Output the [X, Y] coordinate of the center of the cell containing the given text.  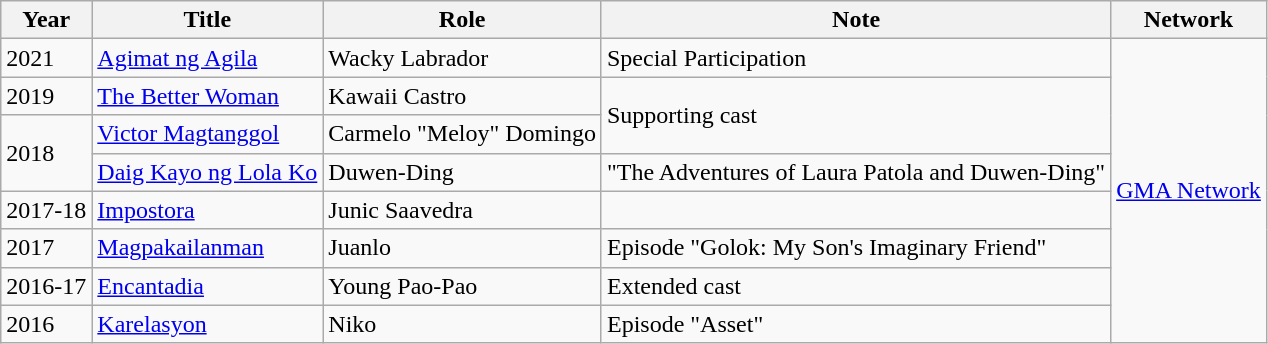
2019 [46, 96]
Niko [462, 324]
"The Adventures of Laura Patola and Duwen-Ding" [856, 172]
Year [46, 20]
Episode "Golok: My Son's Imaginary Friend" [856, 248]
Supporting cast [856, 115]
Encantadia [208, 286]
2021 [46, 58]
GMA Network [1189, 191]
Carmelo "Meloy" Domingo [462, 134]
Young Pao-Pao [462, 286]
Wacky Labrador [462, 58]
Kawaii Castro [462, 96]
2016 [46, 324]
Extended cast [856, 286]
Victor Magtanggol [208, 134]
2017-18 [46, 210]
Magpakailanman [208, 248]
Impostora [208, 210]
Title [208, 20]
Episode "Asset" [856, 324]
The Better Woman [208, 96]
Daig Kayo ng Lola Ko [208, 172]
Agimat ng Agila [208, 58]
Note [856, 20]
Junic Saavedra [462, 210]
2017 [46, 248]
Network [1189, 20]
Juanlo [462, 248]
Special Participation [856, 58]
2018 [46, 153]
Role [462, 20]
Karelasyon [208, 324]
2016-17 [46, 286]
Duwen-Ding [462, 172]
